Provide the [x, y] coordinate of the cell's center where the given text is located.  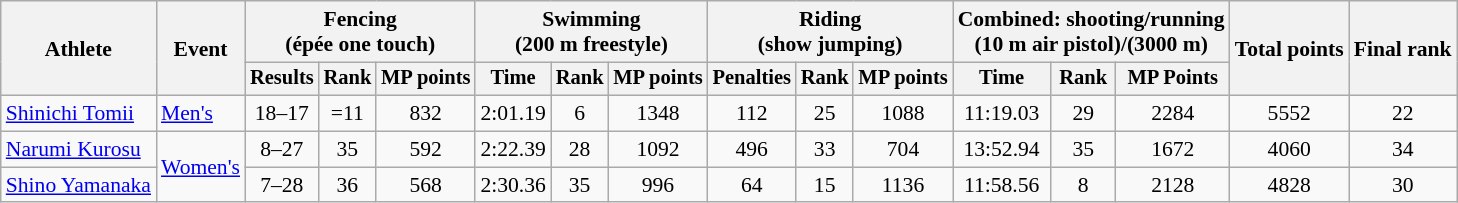
Narumi Kurosu [78, 150]
4828 [1290, 185]
25 [825, 114]
Athlete [78, 48]
Fencing(épée one touch) [360, 32]
18–17 [282, 114]
29 [1084, 114]
Final rank [1403, 48]
Shino Yamanaka [78, 185]
Combined: shooting/running(10 m air pistol)/(3000 m) [1092, 32]
15 [825, 185]
30 [1403, 185]
832 [426, 114]
6 [580, 114]
11:19.03 [1002, 114]
22 [1403, 114]
1348 [658, 114]
4060 [1290, 150]
704 [902, 150]
1092 [658, 150]
1088 [902, 114]
Event [200, 48]
Swimming(200 m freestyle) [591, 32]
5552 [1290, 114]
2:30.36 [512, 185]
7–28 [282, 185]
Penalties [752, 79]
8 [1084, 185]
34 [1403, 150]
MP Points [1173, 79]
28 [580, 150]
568 [426, 185]
1136 [902, 185]
Shinichi Tomii [78, 114]
Total points [1290, 48]
8–27 [282, 150]
2284 [1173, 114]
Riding(show jumping) [830, 32]
64 [752, 185]
11:58.56 [1002, 185]
=11 [348, 114]
Women's [200, 168]
33 [825, 150]
2:01.19 [512, 114]
36 [348, 185]
112 [752, 114]
1672 [1173, 150]
2128 [1173, 185]
592 [426, 150]
13:52.94 [1002, 150]
Results [282, 79]
496 [752, 150]
2:22.39 [512, 150]
Men's [200, 114]
996 [658, 185]
